Provide the [x, y] coordinate of the cell's center where the given text is located.  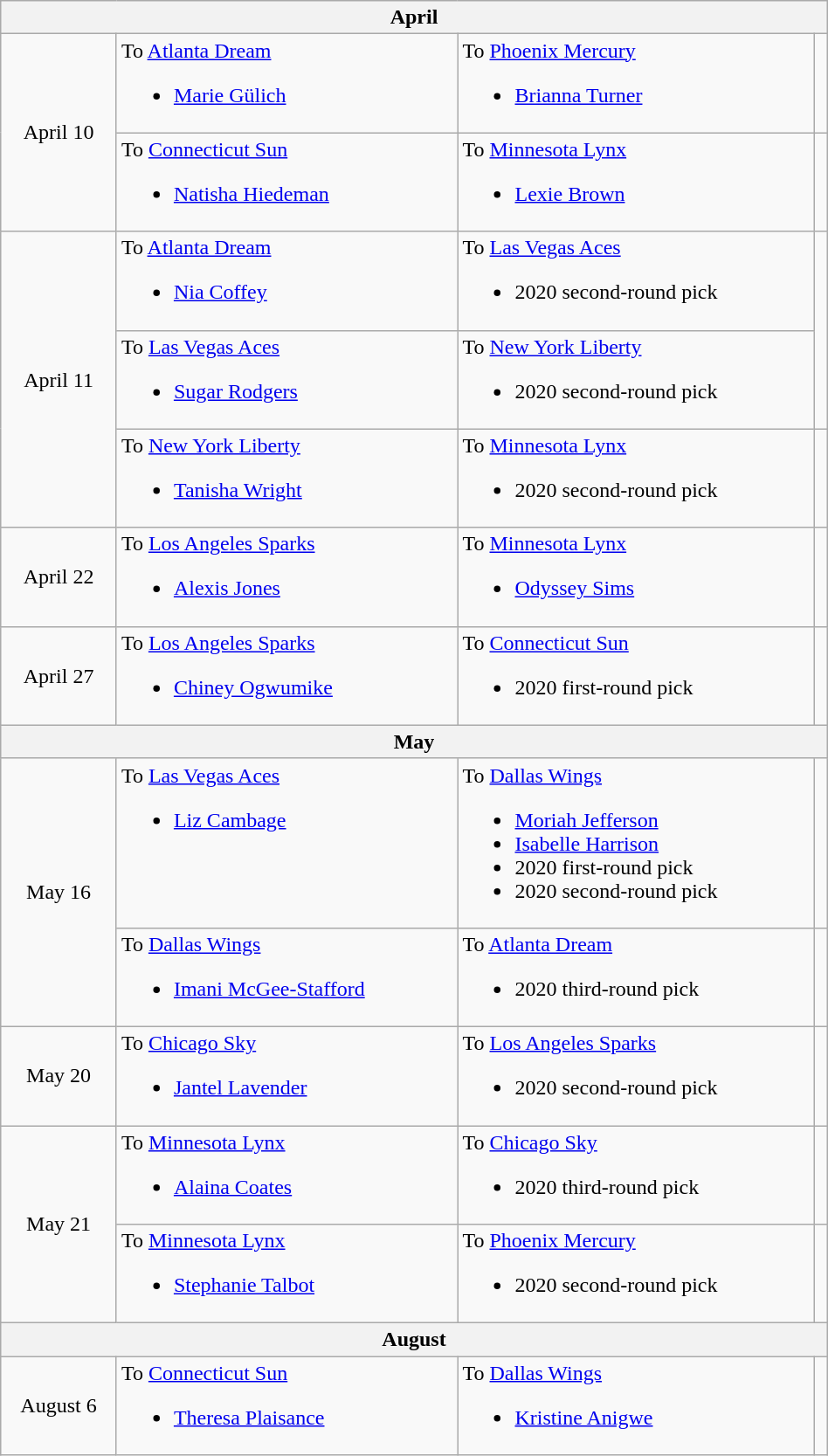
April 11 [59, 379]
To Connecticut Sun Theresa Plaisance [286, 1406]
To Los Angeles Sparks Alexis Jones [286, 576]
To Atlanta Dream Nia Coffey [286, 281]
To Connecticut Sun Natisha Hiedeman [286, 182]
To Chicago Sky2020 third-round pick [636, 1174]
To Minnesota Lynx Stephanie Talbot [286, 1273]
To New York Liberty2020 second-round pick [636, 379]
To Minnesota Lynx2020 second-round pick [636, 479]
To Minnesota Lynx Lexie Brown [636, 182]
To Dallas Wings Moriah Jefferson Isabelle Harrison2020 first-round pick2020 second-round pick [636, 843]
To Dallas Wings Kristine Anigwe [636, 1406]
April 27 [59, 676]
August 6 [59, 1406]
April 10 [59, 133]
To Dallas Wings Imani McGee-Stafford [286, 976]
To Atlanta Dream Marie Gülich [286, 84]
May 16 [59, 893]
To Phoenix Mercury Brianna Turner [636, 84]
To Chicago Sky Jantel Lavender [286, 1076]
To Las Vegas Aces Sugar Rodgers [286, 379]
To Atlanta Dream2020 third-round pick [636, 976]
May [414, 742]
To Los Angeles Sparks2020 second-round pick [636, 1076]
To Las Vegas Aces Liz Cambage [286, 843]
To Las Vegas Aces2020 second-round pick [636, 281]
To Connecticut Sun2020 first-round pick [636, 676]
May 20 [59, 1076]
To Minnesota Lynx Odyssey Sims [636, 576]
April [414, 17]
August [414, 1340]
To New York Liberty Tanisha Wright [286, 479]
To Phoenix Mercury2020 second-round pick [636, 1273]
To Minnesota Lynx Alaina Coates [286, 1174]
April 22 [59, 576]
To Los Angeles Sparks Chiney Ogwumike [286, 676]
May 21 [59, 1224]
